Pinpoint the cell where the given text exists, returning its [x, y] midpoint coordinate. 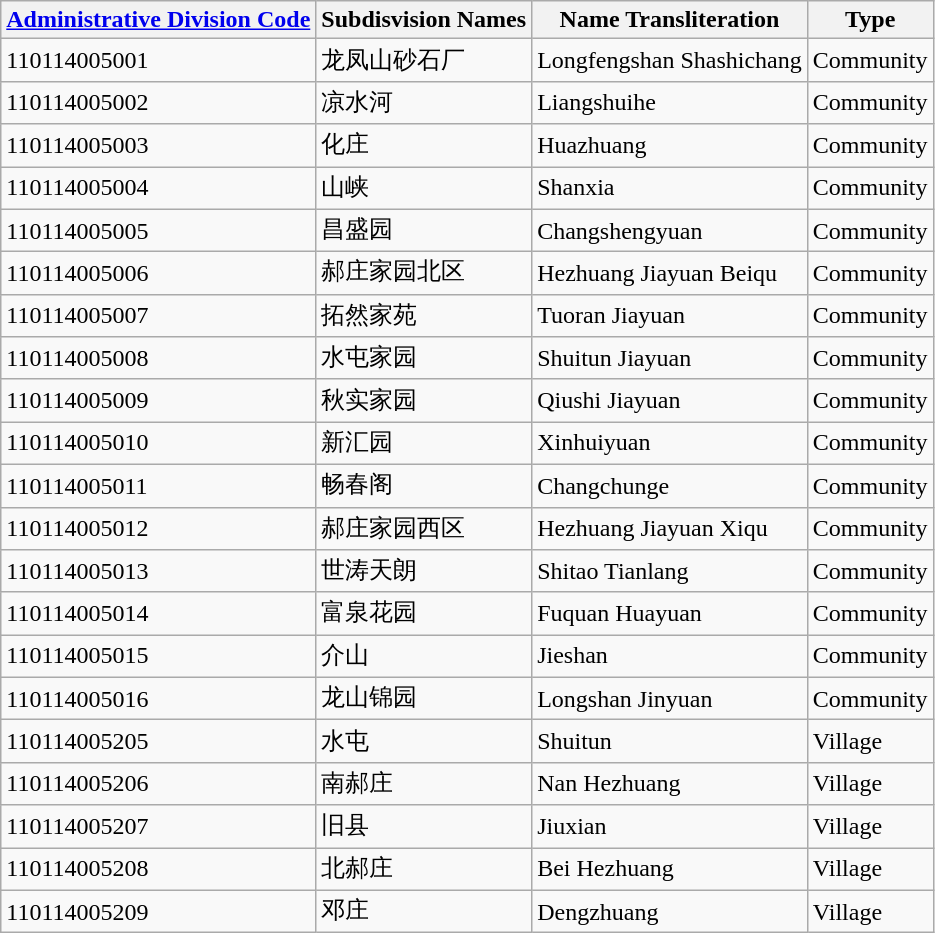
Jieshan [670, 656]
Administrative Division Code [158, 20]
Longshan Jinyuan [670, 698]
Shitao Tianlang [670, 572]
Fuquan Huayuan [670, 614]
龙山锦园 [424, 698]
110114005006 [158, 274]
Shuitun Jiayuan [670, 358]
Hezhuang Jiayuan Beiqu [670, 274]
南郝庄 [424, 784]
110114005004 [158, 188]
110114005009 [158, 400]
110114005205 [158, 742]
Name Transliteration [670, 20]
Subdisvision Names [424, 20]
郝庄家园北区 [424, 274]
Liangshuihe [670, 102]
Shanxia [670, 188]
110114005206 [158, 784]
Changchunge [670, 486]
Dengzhuang [670, 912]
邓庄 [424, 912]
110114005003 [158, 146]
Type [870, 20]
郝庄家园西区 [424, 528]
世涛天朗 [424, 572]
Bei Hezhuang [670, 870]
昌盛园 [424, 230]
畅春阁 [424, 486]
110114005015 [158, 656]
110114005005 [158, 230]
110114005013 [158, 572]
110114005007 [158, 316]
富泉花园 [424, 614]
110114005011 [158, 486]
Changshengyuan [670, 230]
水屯 [424, 742]
龙凤山砂石厂 [424, 60]
Tuoran Jiayuan [670, 316]
110114005012 [158, 528]
Xinhuiyuan [670, 444]
Longfengshan Shashichang [670, 60]
110114005008 [158, 358]
Qiushi Jiayuan [670, 400]
110114005014 [158, 614]
Huazhuang [670, 146]
旧县 [424, 826]
110114005209 [158, 912]
水屯家园 [424, 358]
秋实家园 [424, 400]
Hezhuang Jiayuan Xiqu [670, 528]
介山 [424, 656]
凉水河 [424, 102]
Shuitun [670, 742]
新汇园 [424, 444]
110114005016 [158, 698]
山峡 [424, 188]
北郝庄 [424, 870]
化庄 [424, 146]
110114005001 [158, 60]
拓然家苑 [424, 316]
110114005207 [158, 826]
Jiuxian [670, 826]
110114005010 [158, 444]
110114005208 [158, 870]
Nan Hezhuang [670, 784]
110114005002 [158, 102]
